Detect which cell encompasses the target text, then output its [x, y] center coordinate. 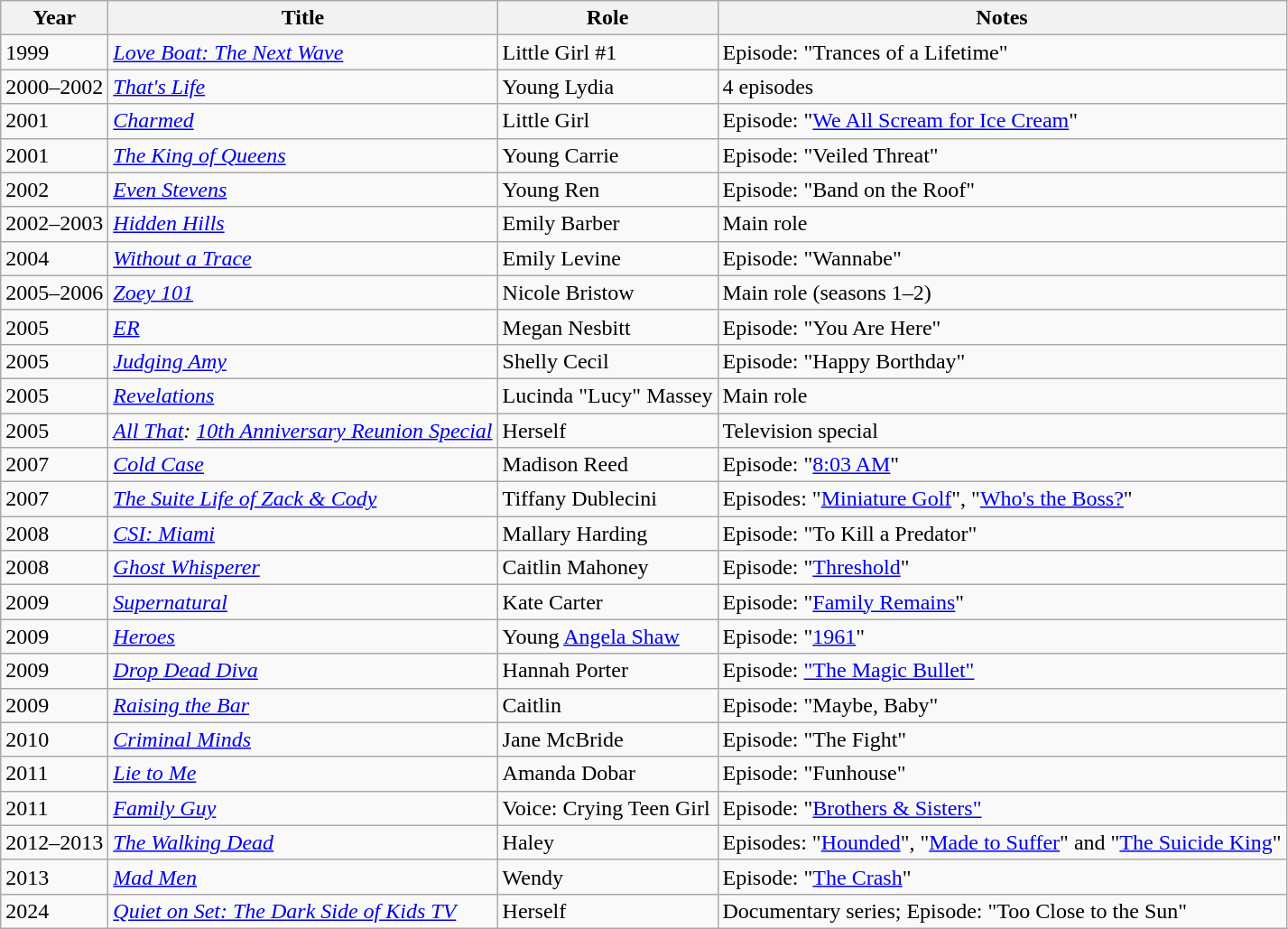
Kate Carter [607, 602]
Judging Amy [303, 361]
2013 [54, 877]
Episode: "Happy Borthday" [1002, 361]
2004 [54, 258]
Episode: "The Fight" [1002, 739]
Jane McBride [607, 739]
Tiffany Dublecini [607, 499]
2000–2002 [54, 87]
Caitlin Mahoney [607, 568]
2005–2006 [54, 293]
Notes [1002, 18]
Even Stevens [303, 190]
Supernatural [303, 602]
Episode: "Brothers & Sisters" [1002, 808]
Documentary series; Episode: "Too Close to the Sun" [1002, 911]
CSI: Miami [303, 534]
1999 [54, 52]
Title [303, 18]
Ghost Whisperer [303, 568]
Mad Men [303, 877]
2010 [54, 739]
Mallary Harding [607, 534]
Episode: "Trances of a Lifetime" [1002, 52]
Episode: "Maybe, Baby" [1002, 705]
Charmed [303, 121]
That's Life [303, 87]
2002–2003 [54, 224]
Family Guy [303, 808]
Episode: "The Magic Bullet" [1002, 671]
Hidden Hills [303, 224]
Episodes: "Hounded", "Made to Suffer" and "The Suicide King" [1002, 842]
All That: 10th Anniversary Reunion Special [303, 431]
Young Carrie [607, 155]
Zoey 101 [303, 293]
Role [607, 18]
Lie to Me [303, 774]
Main role (seasons 1–2) [1002, 293]
Television special [1002, 431]
Voice: Crying Teen Girl [607, 808]
Episodes: "Miniature Golf", "Who's the Boss?" [1002, 499]
Without a Trace [303, 258]
Haley [607, 842]
Year [54, 18]
Madison Reed [607, 465]
ER [303, 327]
The King of Queens [303, 155]
Drop Dead Diva [303, 671]
Cold Case [303, 465]
Episode: "1961" [1002, 636]
Amanda Dobar [607, 774]
4 episodes [1002, 87]
Episode: "The Crash" [1002, 877]
The Suite Life of Zack & Cody [303, 499]
Little Girl [607, 121]
Young Ren [607, 190]
Episode: "Funhouse" [1002, 774]
The Walking Dead [303, 842]
Criminal Minds [303, 739]
Emily Barber [607, 224]
Young Angela Shaw [607, 636]
Quiet on Set: The Dark Side of Kids TV [303, 911]
Wendy [607, 877]
Hannah Porter [607, 671]
2002 [54, 190]
2012–2013 [54, 842]
Episode: "Veiled Threat" [1002, 155]
Caitlin [607, 705]
Episode: "Family Remains" [1002, 602]
Raising the Bar [303, 705]
Episode: "8:03 AM" [1002, 465]
Episode: "To Kill a Predator" [1002, 534]
Little Girl #1 [607, 52]
Episode: "Band on the Roof" [1002, 190]
2024 [54, 911]
Emily Levine [607, 258]
Episode: "Wannabe" [1002, 258]
Episode: "You Are Here" [1002, 327]
Young Lydia [607, 87]
Episode: "We All Scream for Ice Cream" [1002, 121]
Love Boat: The Next Wave [303, 52]
Revelations [303, 395]
Nicole Bristow [607, 293]
Episode: "Threshold" [1002, 568]
Lucinda "Lucy" Massey [607, 395]
Shelly Cecil [607, 361]
Megan Nesbitt [607, 327]
Heroes [303, 636]
